Capture the cell that displays the provided text and extract its [x, y] central coordinate. 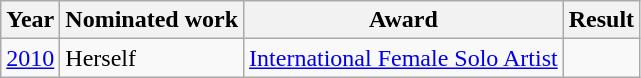
Nominated work [152, 20]
Herself [152, 58]
International Female Solo Artist [404, 58]
Result [601, 20]
Award [404, 20]
Year [30, 20]
2010 [30, 58]
